For the text-containing cell, return its midpoint in (x, y) coordinate format. 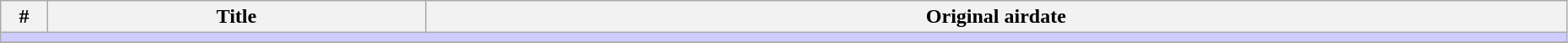
# (24, 17)
Original airdate (995, 17)
Title (236, 17)
